For the text-containing cell, return its midpoint in (x, y) coordinate format. 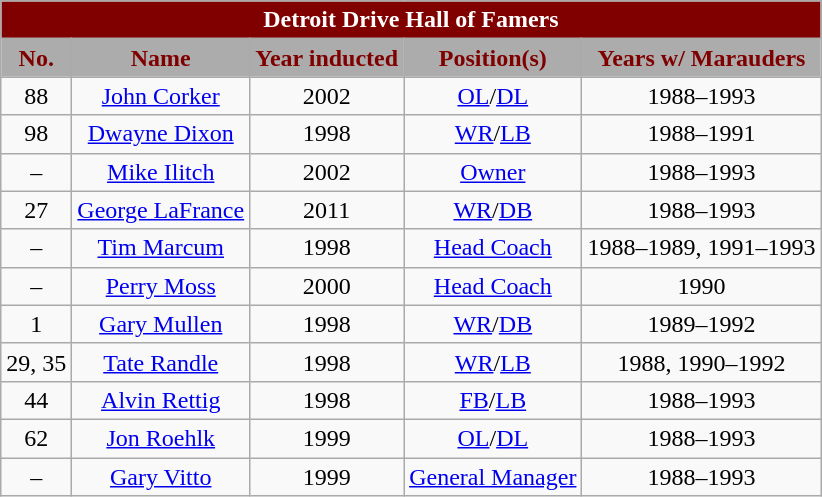
No. (36, 58)
2000 (327, 286)
1988, 1990–1992 (702, 362)
Year inducted (327, 58)
Mike Ilitch (161, 172)
27 (36, 210)
1 (36, 324)
Alvin Rettig (161, 400)
62 (36, 438)
Years w/ Marauders (702, 58)
Gary Vitto (161, 477)
29, 35 (36, 362)
John Corker (161, 96)
Dwayne Dixon (161, 134)
Jon Roehlk (161, 438)
Position(s) (493, 58)
George LaFrance (161, 210)
Perry Moss (161, 286)
Name (161, 58)
FB/LB (493, 400)
98 (36, 134)
Tim Marcum (161, 248)
1988–1991 (702, 134)
44 (36, 400)
88 (36, 96)
1989–1992 (702, 324)
General Manager (493, 477)
Detroit Drive Hall of Famers (411, 20)
1990 (702, 286)
2011 (327, 210)
Owner (493, 172)
1988–1989, 1991–1993 (702, 248)
Tate Randle (161, 362)
Gary Mullen (161, 324)
